Search for the cell housing the specified text and yield its (x, y) center coordinate. 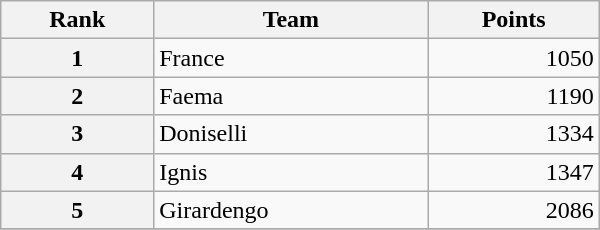
1 (78, 58)
5 (78, 210)
2 (78, 96)
Girardengo (291, 210)
Ignis (291, 172)
1334 (514, 134)
Doniselli (291, 134)
Team (291, 20)
France (291, 58)
2086 (514, 210)
1347 (514, 172)
Rank (78, 20)
Points (514, 20)
3 (78, 134)
1050 (514, 58)
Faema (291, 96)
4 (78, 172)
1190 (514, 96)
